For the text-containing cell, return its midpoint in (x, y) coordinate format. 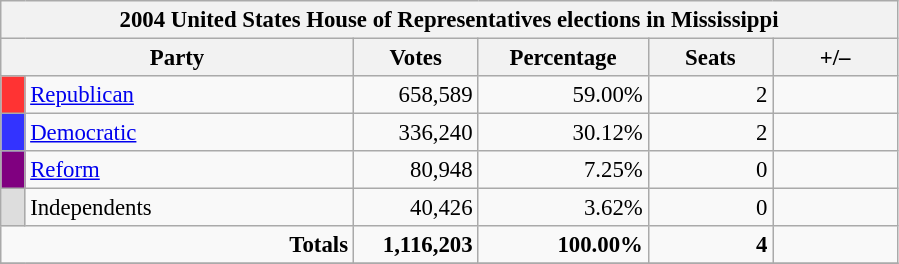
Republican (189, 95)
Votes (416, 58)
Independents (189, 208)
4 (710, 245)
658,589 (416, 95)
Democratic (189, 133)
Party (178, 58)
Seats (710, 58)
2004 United States House of Representatives elections in Mississippi (450, 20)
1,116,203 (416, 245)
30.12% (563, 133)
40,426 (416, 208)
+/– (836, 58)
Percentage (563, 58)
80,948 (416, 170)
Totals (178, 245)
7.25% (563, 170)
3.62% (563, 208)
59.00% (563, 95)
Reform (189, 170)
336,240 (416, 133)
100.00% (563, 245)
